Search for the cell housing the specified text and yield its [x, y] center coordinate. 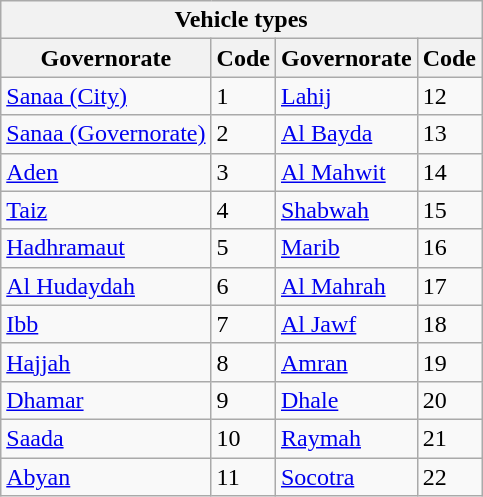
Saada [106, 438]
Al Bayda [346, 134]
Ibb [106, 324]
Socotra [346, 477]
2 [243, 134]
6 [243, 286]
21 [449, 438]
Al Mahrah [346, 286]
12 [449, 96]
1 [243, 96]
Sanaa (Governorate) [106, 134]
3 [243, 172]
20 [449, 400]
Vehicle types [242, 20]
Hajjah [106, 362]
Shabwah [346, 210]
Taiz [106, 210]
Al Mahwit [346, 172]
16 [449, 248]
Lahij [346, 96]
Sanaa (City) [106, 96]
Dhamar [106, 400]
5 [243, 248]
Hadhramaut [106, 248]
10 [243, 438]
9 [243, 400]
Al Hudaydah [106, 286]
13 [449, 134]
19 [449, 362]
15 [449, 210]
14 [449, 172]
Aden [106, 172]
7 [243, 324]
11 [243, 477]
Raymah [346, 438]
‌Dhale [346, 400]
Marib [346, 248]
Amran [346, 362]
8 [243, 362]
4 [243, 210]
Al Jawf [346, 324]
Abyan [106, 477]
22 [449, 477]
17 [449, 286]
18 [449, 324]
